Determine the [X, Y] coordinate at the center of the cell enclosing the given text.  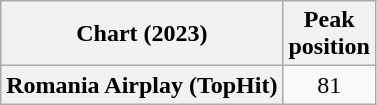
Peakposition [329, 34]
81 [329, 85]
Chart (2023) [142, 34]
Romania Airplay (TopHit) [142, 85]
